Pinpoint the cell where the given text exists, returning its [x, y] midpoint coordinate. 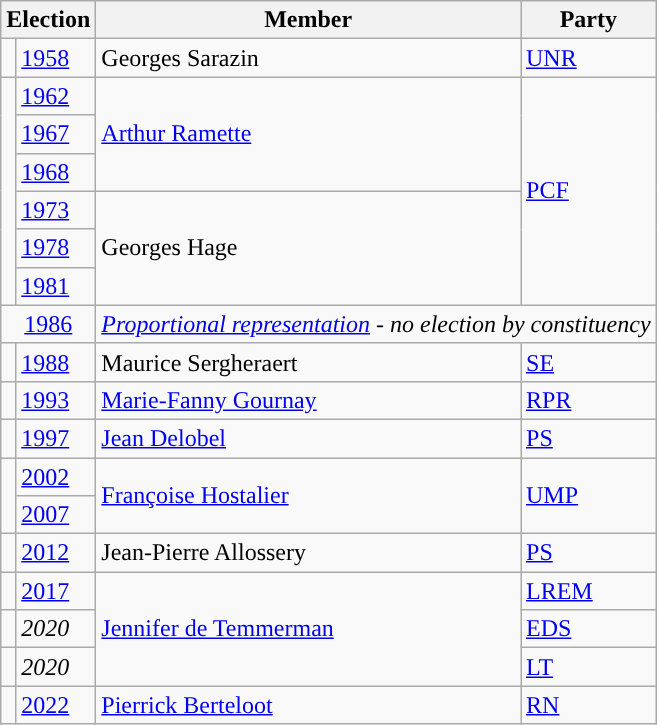
2002 [56, 477]
Maurice Sergheraert [308, 362]
Jennifer de Temmerman [308, 629]
1981 [56, 286]
Member [308, 20]
UNR [588, 58]
1986 [48, 324]
Georges Hage [308, 248]
2022 [56, 705]
RN [588, 705]
PCF [588, 191]
Proportional representation - no election by constituency [376, 324]
Party [588, 20]
2012 [56, 553]
Georges Sarazin [308, 58]
SE [588, 362]
2017 [56, 591]
1967 [56, 134]
Marie-Fanny Gournay [308, 400]
EDS [588, 629]
2007 [56, 515]
Pierrick Berteloot [308, 705]
1988 [56, 362]
1993 [56, 400]
1973 [56, 210]
Arthur Ramette [308, 134]
UMP [588, 496]
1968 [56, 172]
RPR [588, 400]
1978 [56, 248]
Jean-Pierre Allossery [308, 553]
LT [588, 667]
Françoise Hostalier [308, 496]
LREM [588, 591]
1958 [56, 58]
1962 [56, 96]
1997 [56, 438]
Election [48, 20]
Jean Delobel [308, 438]
